Capture the cell that displays the provided text and extract its (X, Y) central coordinate. 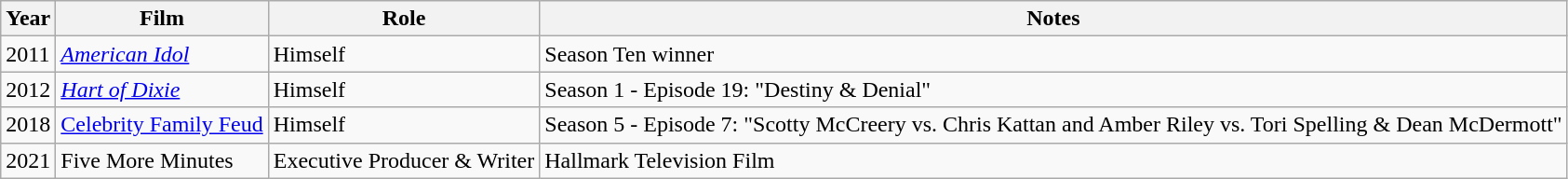
Executive Producer & Writer (404, 160)
Year (28, 19)
Season Ten winner (1053, 54)
2011 (28, 54)
Season 5 - Episode 7: "Scotty McCreery vs. Chris Kattan and Amber Riley vs. Tori Spelling & Dean McDermott" (1053, 125)
2018 (28, 125)
2021 (28, 160)
Notes (1053, 19)
2012 (28, 89)
Five More Minutes (162, 160)
Hart of Dixie (162, 89)
Season 1 - Episode 19: "Destiny & Denial" (1053, 89)
Role (404, 19)
Hallmark Television Film (1053, 160)
Celebrity Family Feud (162, 125)
Film (162, 19)
American Idol (162, 54)
